Pinpoint the cell where the given text exists, returning its [X, Y] midpoint coordinate. 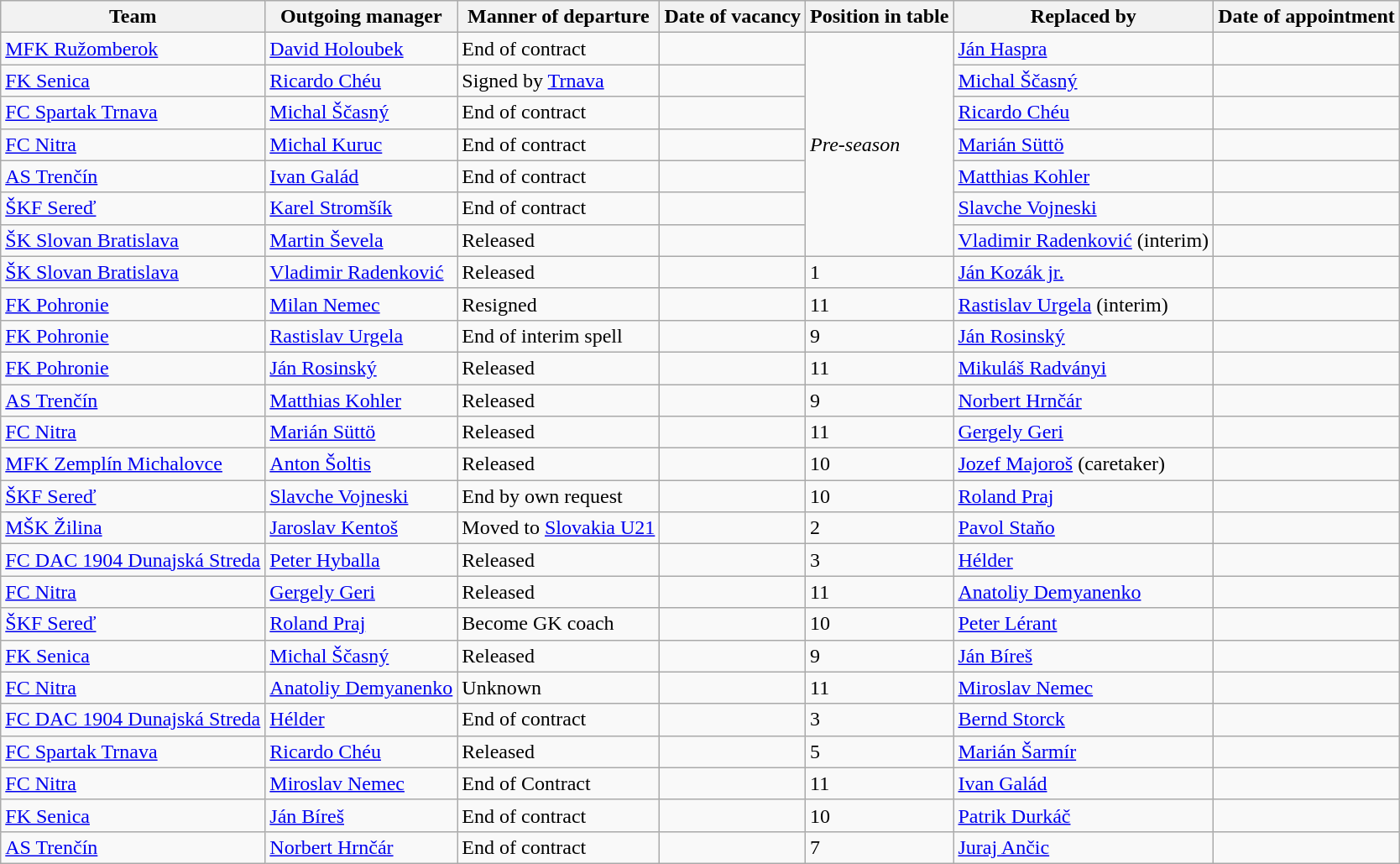
Anton Šoltis [361, 464]
MFK Zemplín Michalovce [133, 464]
Vladimir Radenković [361, 272]
7 [880, 847]
1 [880, 272]
Martin Ševela [361, 240]
Peter Lérant [1084, 624]
5 [880, 751]
Mikuláš Radványi [1084, 368]
Pavol Staňo [1084, 528]
MŠK Žilina [133, 528]
End of Contract [559, 783]
2 [880, 528]
Unknown [559, 688]
Team [133, 17]
Michal Kuruc [361, 144]
End of interim spell [559, 336]
Pre-season [880, 144]
Signed by Trnava [559, 81]
Become GK coach [559, 624]
Vladimir Radenković (interim) [1084, 240]
Date of appointment [1307, 17]
Date of vacancy [733, 17]
Manner of departure [559, 17]
Marián Šarmír [1084, 751]
Jozef Majoroš (caretaker) [1084, 464]
Patrik Durkáč [1084, 815]
Rastislav Urgela (interim) [1084, 304]
Rastislav Urgela [361, 336]
End by own request [559, 496]
Jaroslav Kentoš [361, 528]
Outgoing manager [361, 17]
Replaced by [1084, 17]
MFK Ružomberok [133, 49]
Peter Hyballa [361, 560]
Bernd Storck [1084, 720]
Ján Kozák jr. [1084, 272]
Milan Nemec [361, 304]
David Holoubek [361, 49]
Juraj Ančic [1084, 847]
Ján Haspra [1084, 49]
Moved to Slovakia U21 [559, 528]
Karel Stromšík [361, 208]
Resigned [559, 304]
Position in table [880, 17]
